Capture the cell that displays the provided text and extract its [x, y] central coordinate. 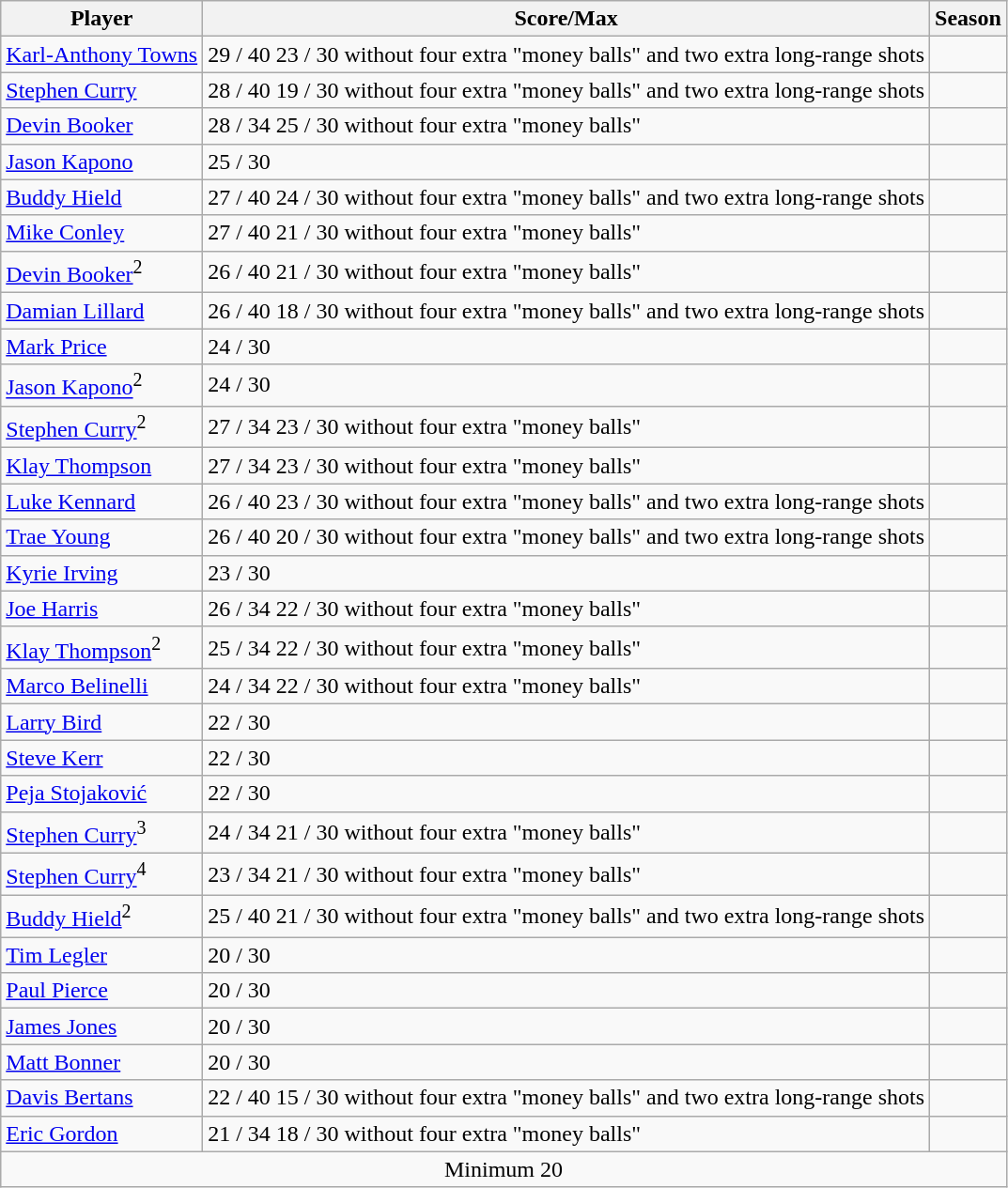
Mike Conley [101, 233]
Steve Kerr [101, 758]
Stephen Curry2 [101, 426]
Mark Price [101, 347]
Damian Lillard [101, 311]
26 / 40 23 / 30 without four extra "money balls" and two extra long-range shots [566, 501]
Player [101, 19]
Devin Booker [101, 126]
Stephen Curry4 [101, 875]
Klay Thompson2 [101, 648]
Season [969, 19]
Luke Kennard [101, 501]
24 / 34 21 / 30 without four extra "money balls" [566, 832]
Devin Booker2 [101, 272]
Jason Kapono [101, 162]
Buddy Hield2 [101, 917]
Jason Kapono2 [101, 385]
26 / 40 20 / 30 without four extra "money balls" and two extra long-range shots [566, 537]
29 / 40 23 / 30 without four extra "money balls" and two extra long-range shots [566, 54]
Tim Legler [101, 955]
27 / 40 21 / 30 without four extra "money balls" [566, 233]
Trae Young [101, 537]
Paul Pierce [101, 991]
27 / 40 24 / 30 without four extra "money balls" and two extra long-range shots [566, 197]
28 / 34 25 / 30 without four extra "money balls" [566, 126]
Joe Harris [101, 609]
Kyrie Irving [101, 573]
25 / 40 21 / 30 without four extra "money balls" and two extra long-range shots [566, 917]
Marco Belinelli [101, 687]
James Jones [101, 1026]
25 / 34 22 / 30 without four extra "money balls" [566, 648]
Eric Gordon [101, 1134]
21 / 34 18 / 30 without four extra "money balls" [566, 1134]
Score/Max [566, 19]
26 / 40 18 / 30 without four extra "money balls" and two extra long-range shots [566, 311]
Stephen Curry3 [101, 832]
Karl-Anthony Towns [101, 54]
Buddy Hield [101, 197]
Davis Bertans [101, 1098]
Stephen Curry [101, 90]
23 / 30 [566, 573]
26 / 34 22 / 30 without four extra "money balls" [566, 609]
23 / 34 21 / 30 without four extra "money balls" [566, 875]
25 / 30 [566, 162]
26 / 40 21 / 30 without four extra "money balls" [566, 272]
Matt Bonner [101, 1062]
Klay Thompson [101, 466]
24 / 34 22 / 30 without four extra "money balls" [566, 687]
Larry Bird [101, 722]
28 / 40 19 / 30 without four extra "money balls" and two extra long-range shots [566, 90]
Peja Stojaković [101, 794]
22 / 40 15 / 30 without four extra "money balls" and two extra long-range shots [566, 1098]
Minimum 20 [504, 1169]
